Extract the [X, Y] coordinate from the center of the cell holding the provided text.  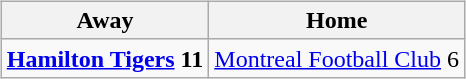
Hamilton Tigers 11 [105, 58]
Home [337, 20]
Away [105, 20]
Montreal Football Club 6 [337, 58]
